Pinpoint the cell where the given text exists, returning its [x, y] midpoint coordinate. 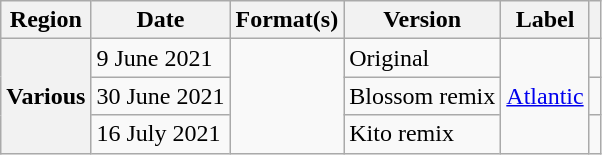
30 June 2021 [160, 96]
16 July 2021 [160, 134]
Blossom remix [422, 96]
Date [160, 20]
Label [545, 20]
Format(s) [287, 20]
Kito remix [422, 134]
Region [46, 20]
Atlantic [545, 96]
Various [46, 96]
Original [422, 58]
Version [422, 20]
9 June 2021 [160, 58]
